Extract the (x, y) coordinate from the center of the cell holding the provided text.  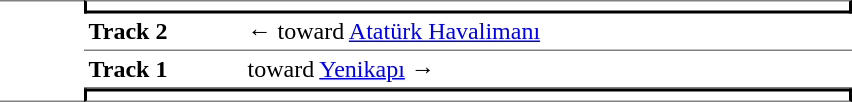
toward Yenikapı → (548, 70)
Track 2 (164, 33)
← toward Atatürk Havalimanı (548, 33)
Track 1 (164, 70)
